Locate the cell with the specified text and output its (X, Y) center coordinate. 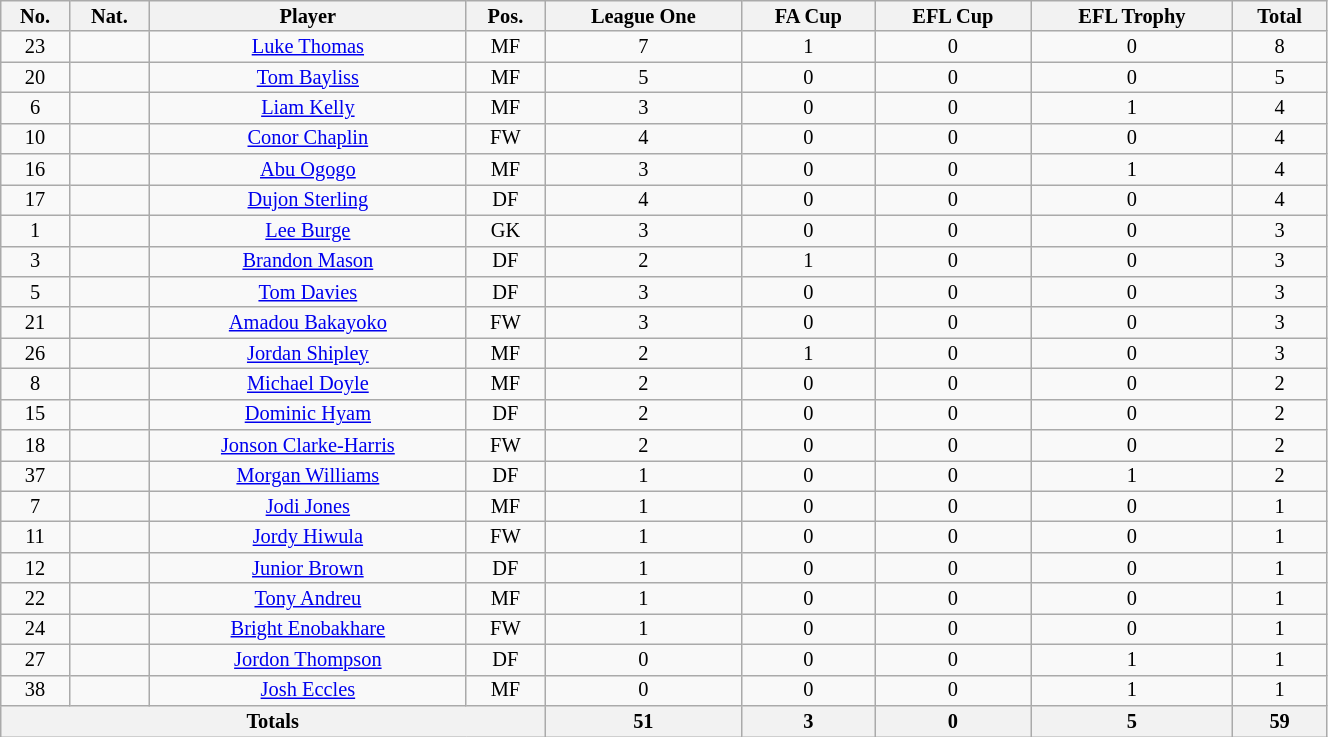
23 (35, 46)
17 (35, 200)
Liam Kelly (308, 108)
Jodi Jones (308, 506)
15 (35, 414)
12 (35, 568)
26 (35, 354)
Brandon Mason (308, 262)
22 (35, 598)
Tony Andreu (308, 598)
Jordy Hiwula (308, 538)
Tom Bayliss (308, 78)
6 (35, 108)
Dominic Hyam (308, 414)
Pos. (505, 16)
Lee Burge (308, 230)
Josh Eccles (308, 690)
21 (35, 322)
Total (1280, 16)
Junior Brown (308, 568)
Player (308, 16)
37 (35, 476)
Tom Davies (308, 292)
League One (644, 16)
Michael Doyle (308, 384)
24 (35, 628)
27 (35, 660)
51 (644, 720)
No. (35, 16)
Bright Enobakhare (308, 628)
59 (1280, 720)
EFL Cup (954, 16)
Conor Chaplin (308, 138)
FA Cup (808, 16)
Nat. (109, 16)
10 (35, 138)
EFL Trophy (1132, 16)
18 (35, 446)
Abu Ogogo (308, 170)
Luke Thomas (308, 46)
GK (505, 230)
Morgan Williams (308, 476)
Jordon Thompson (308, 660)
20 (35, 78)
Jonson Clarke-Harris (308, 446)
Jordan Shipley (308, 354)
11 (35, 538)
16 (35, 170)
Dujon Sterling (308, 200)
Totals (273, 720)
38 (35, 690)
Amadou Bakayoko (308, 322)
